Scan for the cell matching the given text and deliver its [x, y] coordinate at center. 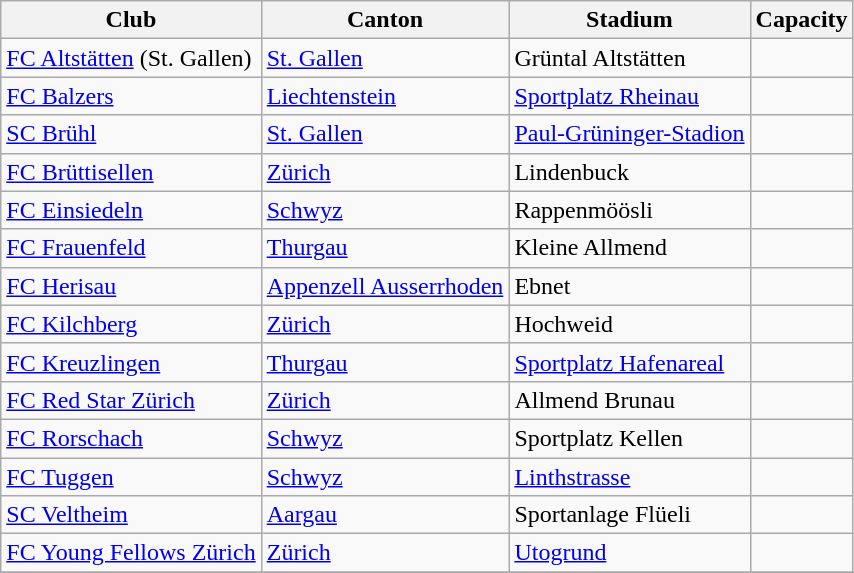
Rappenmöösli [630, 210]
Sportplatz Hafenareal [630, 362]
Hochweid [630, 324]
Utogrund [630, 553]
Grüntal Altstätten [630, 58]
Canton [385, 20]
SC Veltheim [131, 515]
Allmend Brunau [630, 400]
Paul-Grüninger-Stadion [630, 134]
FC Tuggen [131, 477]
FC Einsiedeln [131, 210]
Kleine Allmend [630, 248]
Stadium [630, 20]
FC Red Star Zürich [131, 400]
FC Kreuzlingen [131, 362]
Capacity [802, 20]
Appenzell Ausserrhoden [385, 286]
FC Young Fellows Zürich [131, 553]
FC Herisau [131, 286]
FC Altstätten (St. Gallen) [131, 58]
Aargau [385, 515]
Ebnet [630, 286]
Club [131, 20]
FC Kilchberg [131, 324]
Lindenbuck [630, 172]
Linthstrasse [630, 477]
FC Brüttisellen [131, 172]
FC Frauenfeld [131, 248]
FC Balzers [131, 96]
SC Brühl [131, 134]
Sportanlage Flüeli [630, 515]
Sportplatz Kellen [630, 438]
FC Rorschach [131, 438]
Sportplatz Rheinau [630, 96]
Liechtenstein [385, 96]
